Capture the cell that displays the provided text and extract its (X, Y) central coordinate. 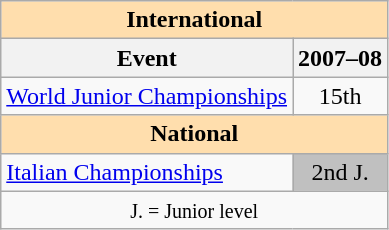
Italian Championships (147, 172)
J. = Junior level (194, 210)
National (194, 134)
15th (340, 96)
2007–08 (340, 58)
2nd J. (340, 172)
International (194, 20)
World Junior Championships (147, 96)
Event (147, 58)
